Capture the cell that displays the provided text and extract its (x, y) central coordinate. 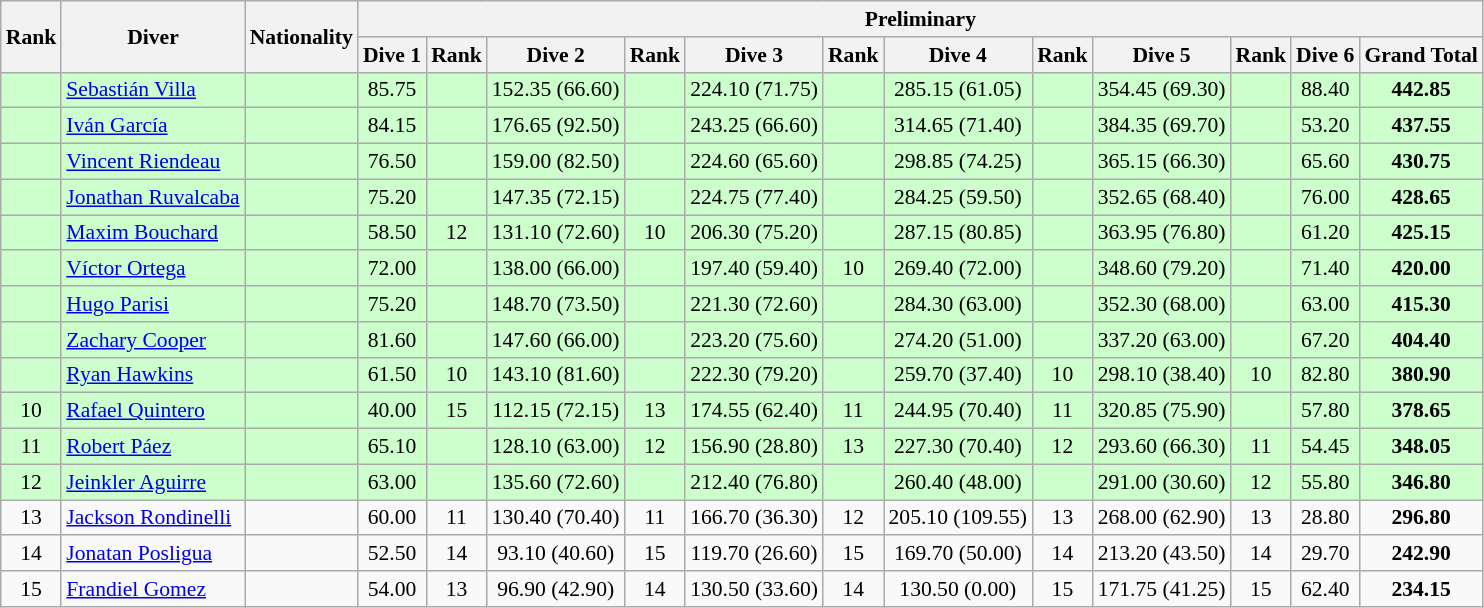
Robert Páez (152, 447)
337.20 (63.00) (1162, 340)
Hugo Parisi (152, 304)
293.60 (66.30) (1162, 447)
442.85 (1420, 90)
415.30 (1420, 304)
58.50 (392, 233)
Rafael Quintero (152, 411)
285.15 (61.05) (958, 90)
71.40 (1325, 269)
223.20 (75.60) (754, 340)
222.30 (79.20) (754, 375)
206.30 (75.20) (754, 233)
197.40 (59.40) (754, 269)
81.60 (392, 340)
221.30 (72.60) (754, 304)
Jonathan Ruvalcaba (152, 197)
348.05 (1420, 447)
298.85 (74.25) (958, 162)
354.45 (69.30) (1162, 90)
176.65 (92.50) (556, 126)
148.70 (73.50) (556, 304)
365.15 (66.30) (1162, 162)
152.35 (66.60) (556, 90)
Víctor Ortega (152, 269)
298.10 (38.40) (1162, 375)
159.00 (82.50) (556, 162)
138.00 (66.00) (556, 269)
428.65 (1420, 197)
72.00 (392, 269)
128.10 (63.00) (556, 447)
143.10 (81.60) (556, 375)
Diver (152, 36)
119.70 (26.60) (754, 554)
130.40 (70.40) (556, 518)
224.75 (77.40) (754, 197)
171.75 (41.25) (1162, 589)
156.90 (28.80) (754, 447)
Dive 6 (1325, 55)
346.80 (1420, 482)
112.15 (72.15) (556, 411)
274.20 (51.00) (958, 340)
Preliminary (920, 19)
243.25 (66.60) (754, 126)
Zachary Cooper (152, 340)
Jeinkler Aguirre (152, 482)
320.85 (75.90) (1162, 411)
52.50 (392, 554)
93.10 (40.60) (556, 554)
54.00 (392, 589)
Ryan Hawkins (152, 375)
Vincent Riendeau (152, 162)
29.70 (1325, 554)
Nationality (302, 36)
384.35 (69.70) (1162, 126)
82.80 (1325, 375)
Sebastián Villa (152, 90)
260.40 (48.00) (958, 482)
234.15 (1420, 589)
Dive 5 (1162, 55)
53.20 (1325, 126)
57.80 (1325, 411)
55.80 (1325, 482)
291.00 (30.60) (1162, 482)
287.15 (80.85) (958, 233)
Grand Total (1420, 55)
67.20 (1325, 340)
Jonatan Posligua (152, 554)
88.40 (1325, 90)
242.90 (1420, 554)
Dive 3 (754, 55)
Dive 1 (392, 55)
147.60 (66.00) (556, 340)
131.10 (72.60) (556, 233)
296.80 (1420, 518)
Jackson Rondinelli (152, 518)
259.70 (37.40) (958, 375)
284.30 (63.00) (958, 304)
363.95 (76.80) (1162, 233)
Maxim Bouchard (152, 233)
62.40 (1325, 589)
65.10 (392, 447)
227.30 (70.40) (958, 447)
174.55 (62.40) (754, 411)
147.35 (72.15) (556, 197)
40.00 (392, 411)
Iván García (152, 126)
244.95 (70.40) (958, 411)
380.90 (1420, 375)
212.40 (76.80) (754, 482)
28.80 (1325, 518)
166.70 (36.30) (754, 518)
420.00 (1420, 269)
352.30 (68.00) (1162, 304)
213.20 (43.50) (1162, 554)
269.40 (72.00) (958, 269)
169.70 (50.00) (958, 554)
60.00 (392, 518)
84.15 (392, 126)
135.60 (72.60) (556, 482)
65.60 (1325, 162)
Frandiel Gomez (152, 589)
85.75 (392, 90)
76.00 (1325, 197)
Dive 4 (958, 55)
224.10 (71.75) (754, 90)
404.40 (1420, 340)
425.15 (1420, 233)
130.50 (33.60) (754, 589)
378.65 (1420, 411)
96.90 (42.90) (556, 589)
352.65 (68.40) (1162, 197)
348.60 (79.20) (1162, 269)
130.50 (0.00) (958, 589)
437.55 (1420, 126)
268.00 (62.90) (1162, 518)
284.25 (59.50) (958, 197)
61.50 (392, 375)
314.65 (71.40) (958, 126)
Dive 2 (556, 55)
430.75 (1420, 162)
76.50 (392, 162)
54.45 (1325, 447)
205.10 (109.55) (958, 518)
224.60 (65.60) (754, 162)
61.20 (1325, 233)
